For the text-containing cell, return its midpoint in [X, Y] coordinate format. 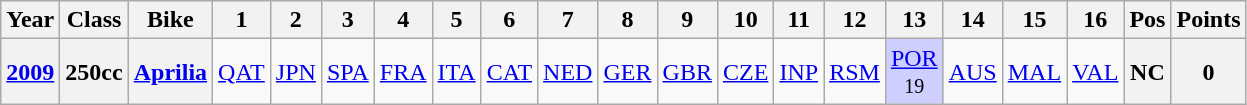
VAL [1096, 72]
Class [94, 20]
2 [296, 20]
2009 [30, 72]
AUS [972, 72]
14 [972, 20]
16 [1096, 20]
MAL [1034, 72]
Aprilia [170, 72]
GBR [687, 72]
1 [242, 20]
3 [348, 20]
5 [456, 20]
13 [914, 20]
250cc [94, 72]
QAT [242, 72]
8 [628, 20]
GER [628, 72]
CAT [509, 72]
11 [799, 20]
CZE [745, 72]
FRA [403, 72]
4 [403, 20]
12 [855, 20]
RSM [855, 72]
Points [1208, 20]
Bike [170, 20]
7 [568, 20]
0 [1208, 72]
NC [1148, 72]
POR19 [914, 72]
Pos [1148, 20]
ITA [456, 72]
10 [745, 20]
Year [30, 20]
JPN [296, 72]
INP [799, 72]
NED [568, 72]
6 [509, 20]
9 [687, 20]
15 [1034, 20]
SPA [348, 72]
